Pinpoint the cell where the given text exists, returning its [x, y] midpoint coordinate. 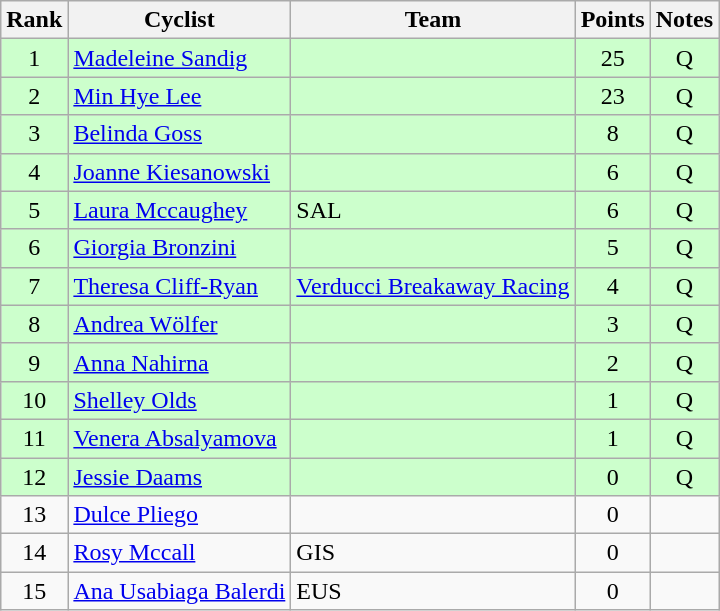
13 [34, 515]
Rosy Mccall [180, 553]
Belinda Goss [180, 134]
14 [34, 553]
23 [612, 96]
Team [433, 20]
Dulce Pliego [180, 515]
15 [34, 591]
Jessie Daams [180, 477]
Anna Nahirna [180, 362]
SAL [433, 210]
Venera Absalyamova [180, 438]
Andrea Wölfer [180, 324]
Verducci Breakaway Racing [433, 286]
Joanne Kiesanowski [180, 172]
EUS [433, 591]
25 [612, 58]
9 [34, 362]
11 [34, 438]
Cyclist [180, 20]
Giorgia Bronzini [180, 248]
10 [34, 400]
Shelley Olds [180, 400]
Theresa Cliff-Ryan [180, 286]
Rank [34, 20]
Madeleine Sandig [180, 58]
7 [34, 286]
Laura Mccaughey [180, 210]
12 [34, 477]
Min Hye Lee [180, 96]
Notes [684, 20]
Ana Usabiaga Balerdi [180, 591]
Points [612, 20]
GIS [433, 553]
